Locate the cell with the specified text and output its [x, y] center coordinate. 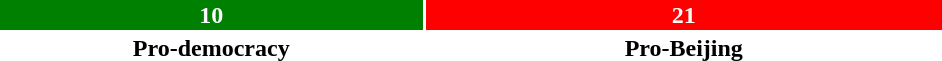
21 [684, 15]
10 [212, 15]
